Output the [x, y] coordinate of the center of the cell containing the given text.  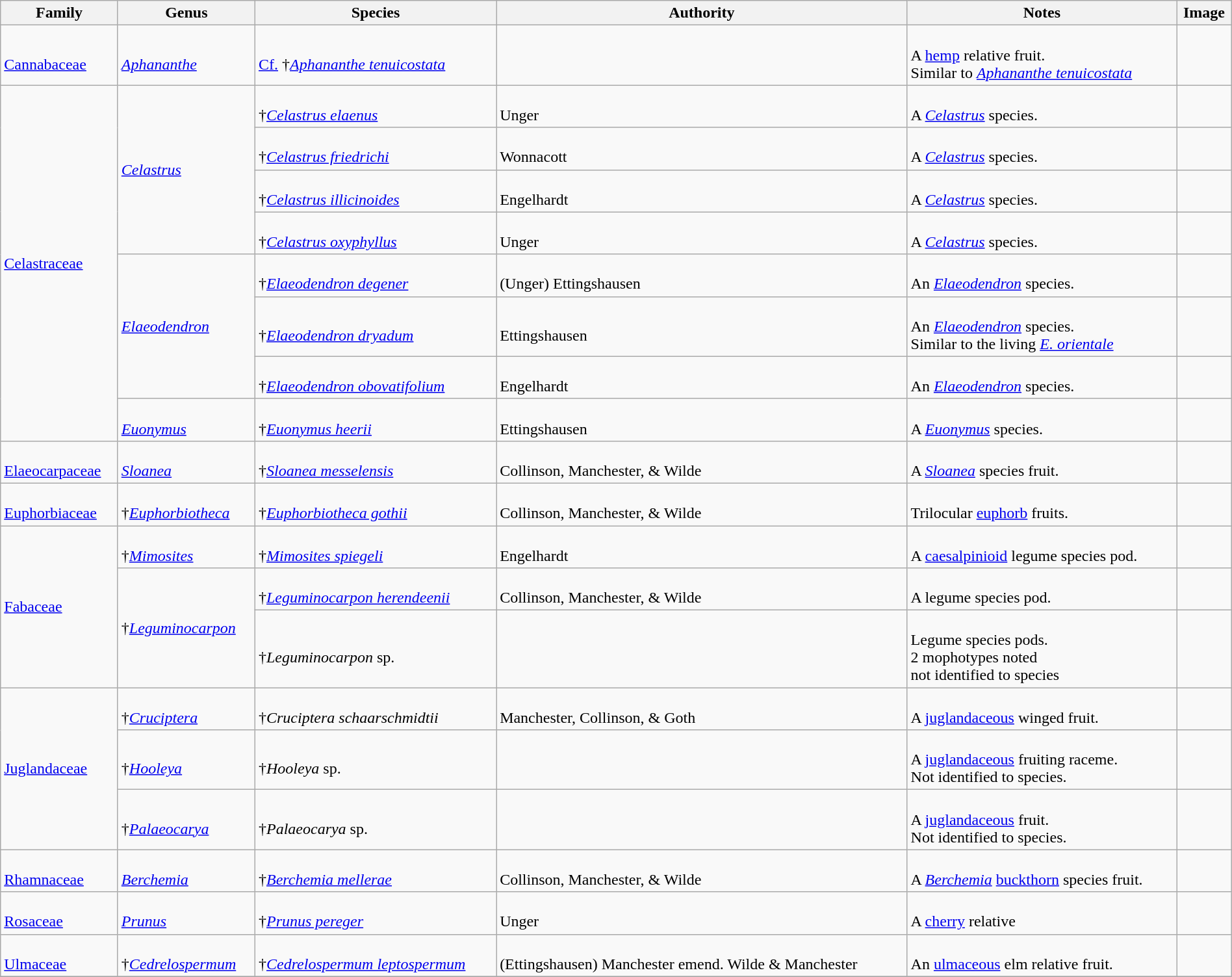
†Euphorbiotheca [186, 504]
Legume species pods. 2 mophotypes noted not identified to species [1042, 649]
Rosaceae [60, 913]
†Euonymus heerii [376, 420]
†Cedrelospermum [186, 956]
†Prunus pereger [376, 913]
†Palaeocarya [186, 820]
Manchester, Collinson, & Goth [702, 709]
†Hooleya sp. [376, 760]
†Elaeodendron obovatifolium [376, 377]
A juglandaceous winged fruit. [1042, 709]
†Hooleya [186, 760]
Juglandaceae [60, 768]
Euphorbiaceae [60, 504]
Wonnacott [702, 148]
Prunus [186, 913]
Elaeocarpaceae [60, 462]
Euonymus [186, 420]
(Ettingshausen) Manchester emend. Wilde & Manchester [702, 956]
†Euphorbiotheca gothii [376, 504]
†Cruciptera schaarschmidtii [376, 709]
Genus [186, 13]
Authority [702, 13]
†Celastrus elaenus [376, 107]
An ulmaceous elm relative fruit. [1042, 956]
Fabaceae [60, 606]
†Cruciptera [186, 709]
†Berchemia mellerae [376, 871]
Berchemia [186, 871]
†Cedrelospermum leptospermum [376, 956]
Notes [1042, 13]
†Elaeodendron dryadum [376, 326]
Elaeodendron [186, 326]
Species [376, 13]
A Berchemia buckthorn species fruit. [1042, 871]
A juglandaceous fruiting raceme. Not identified to species. [1042, 760]
Trilocular euphorb fruits. [1042, 504]
Family [60, 13]
An Elaeodendron species. Similar to the living E. orientale [1042, 326]
Ulmaceae [60, 956]
†Celastrus friedrichi [376, 148]
Celastrus [186, 170]
A hemp relative fruit.Similar to Aphananthe tenuicostata [1042, 55]
A caesalpinioid legume species pod. [1042, 546]
Aphananthe [186, 55]
(Unger) Ettingshausen [702, 276]
†Leguminocarpon [186, 628]
Sloanea [186, 462]
†Mimosites spiegeli [376, 546]
Rhamnaceae [60, 871]
†Leguminocarpon herendeenii [376, 589]
A juglandaceous fruit. Not identified to species. [1042, 820]
Cannabaceae [60, 55]
†Sloanea messelensis [376, 462]
Celastraceae [60, 263]
†Mimosites [186, 546]
†Celastrus illicinoides [376, 191]
A legume species pod. [1042, 589]
†Palaeocarya sp. [376, 820]
Cf. †Aphananthe tenuicostata [376, 55]
A Euonymus species. [1042, 420]
†Elaeodendron degener [376, 276]
Image [1205, 13]
A cherry relative [1042, 913]
†Leguminocarpon sp. [376, 649]
†Celastrus oxyphyllus [376, 233]
A Sloanea species fruit. [1042, 462]
